Search for the cell housing the specified text and yield its [X, Y] center coordinate. 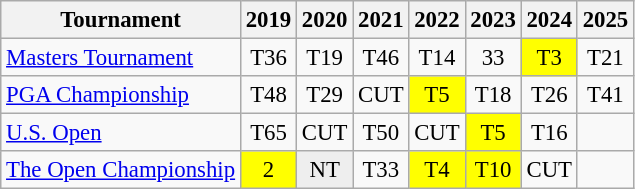
T48 [268, 95]
2019 [268, 20]
Masters Tournament [121, 58]
T3 [549, 58]
2024 [549, 20]
U.S. Open [121, 133]
2022 [437, 20]
T36 [268, 58]
T29 [325, 95]
T41 [605, 95]
2020 [325, 20]
T33 [381, 170]
T4 [437, 170]
T65 [268, 133]
2 [268, 170]
T18 [493, 95]
T10 [493, 170]
T19 [325, 58]
The Open Championship [121, 170]
2021 [381, 20]
Tournament [121, 20]
PGA Championship [121, 95]
T16 [549, 133]
T50 [381, 133]
NT [325, 170]
T21 [605, 58]
2025 [605, 20]
T14 [437, 58]
2023 [493, 20]
T26 [549, 95]
T46 [381, 58]
33 [493, 58]
